Provide the (X, Y) coordinate of the cell's center where the given text is located.  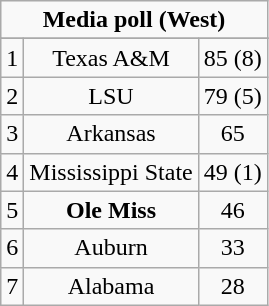
Arkansas (111, 134)
Mississippi State (111, 172)
Ole Miss (111, 210)
Texas A&M (111, 58)
46 (232, 210)
6 (12, 248)
79 (5) (232, 96)
7 (12, 286)
1 (12, 58)
Media poll (West) (134, 20)
Auburn (111, 248)
Alabama (111, 286)
LSU (111, 96)
65 (232, 134)
2 (12, 96)
85 (8) (232, 58)
5 (12, 210)
49 (1) (232, 172)
28 (232, 286)
33 (232, 248)
3 (12, 134)
4 (12, 172)
